Provide the (x, y) coordinate of the cell's center where the given text is located.  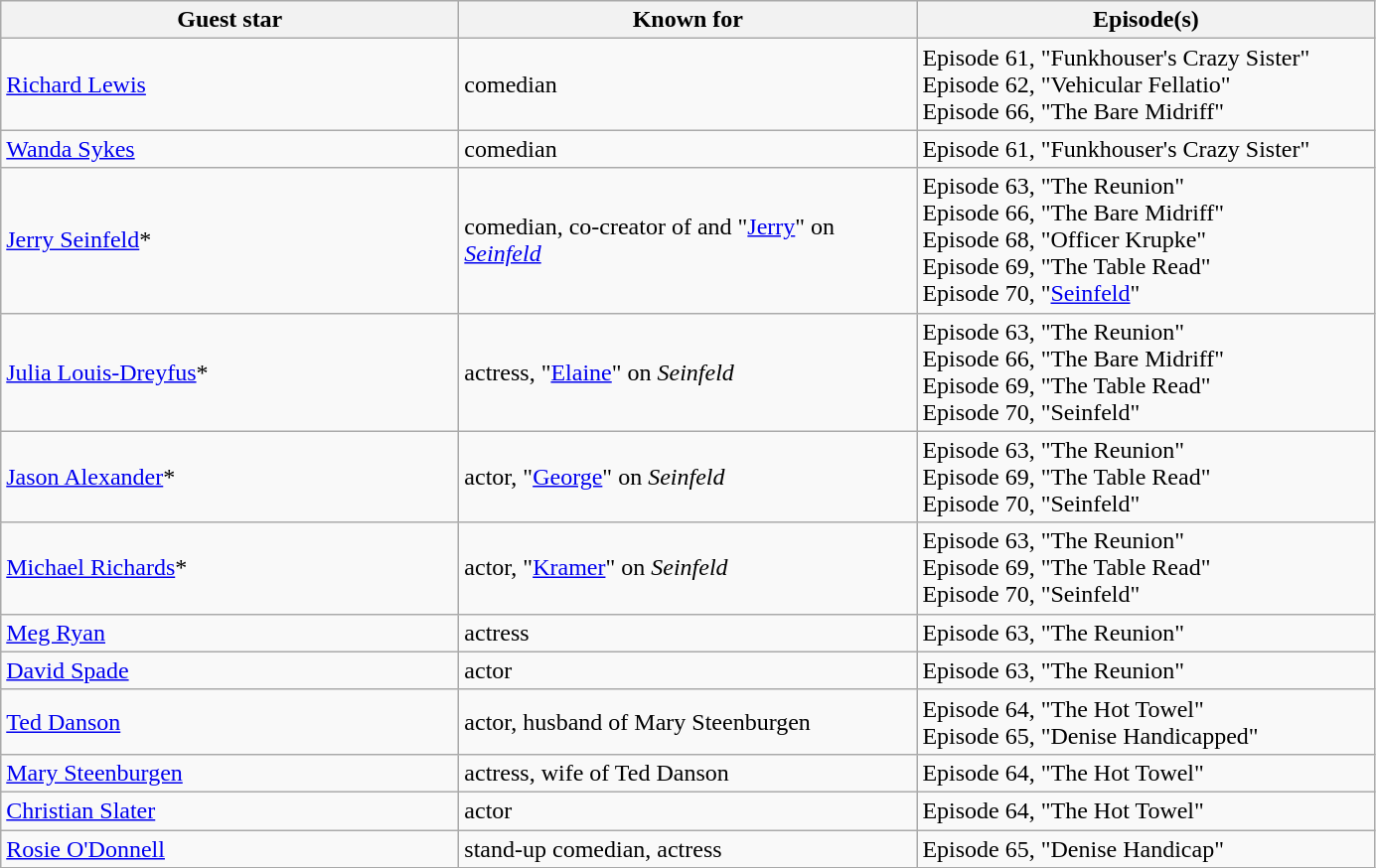
Julia Louis-Dreyfus* (230, 371)
Ted Danson (230, 721)
Meg Ryan (230, 633)
Episode 63, "The Reunion"Episode 66, "The Bare Midriff"Episode 69, "The Table Read"Episode 70, "Seinfeld" (1147, 371)
Richard Lewis (230, 84)
actress, wife of Ted Danson (688, 773)
Guest star (230, 20)
Episode 63, "The Reunion"Episode 66, "The Bare Midriff"Episode 68, "Officer Krupke"Episode 69, "The Table Read"Episode 70, "Seinfeld" (1147, 240)
actress (688, 633)
stand-up comedian, actress (688, 849)
Episode(s) (1147, 20)
Jason Alexander* (230, 477)
Episode 61, "Funkhouser's Crazy Sister"Episode 62, "Vehicular Fellatio"Episode 66, "The Bare Midriff" (1147, 84)
actress, "Elaine" on Seinfeld (688, 371)
comedian, co-creator of and "Jerry" on Seinfeld (688, 240)
actor, "George" on Seinfeld (688, 477)
Jerry Seinfeld* (230, 240)
Mary Steenburgen (230, 773)
Christian Slater (230, 810)
Known for (688, 20)
Episode 65, "Denise Handicap" (1147, 849)
actor, "Kramer" on Seinfeld (688, 568)
David Spade (230, 670)
Episode 64, "The Hot Towel"Episode 65, "Denise Handicapped" (1147, 721)
Episode 61, "Funkhouser's Crazy Sister" (1147, 149)
Rosie O'Donnell (230, 849)
actor, husband of Mary Steenburgen (688, 721)
Michael Richards* (230, 568)
Wanda Sykes (230, 149)
